Capture the cell that displays the provided text and extract its (x, y) central coordinate. 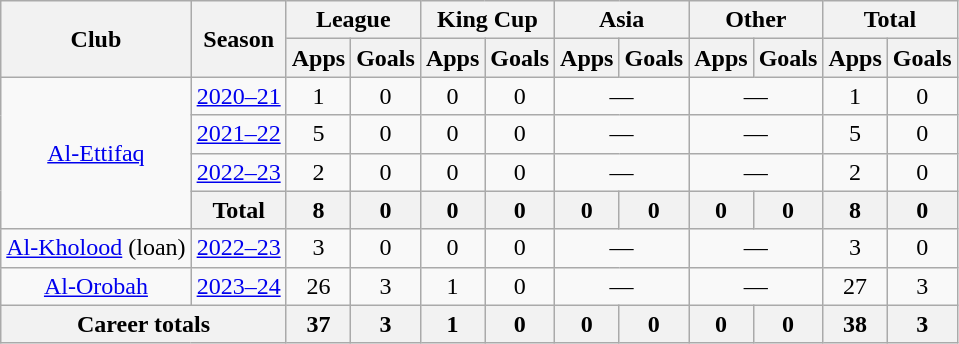
2023–24 (238, 286)
Season (238, 39)
Al-Orobah (96, 286)
Asia (622, 20)
27 (855, 286)
League (353, 20)
26 (318, 286)
Other (756, 20)
2020–21 (238, 96)
2021–22 (238, 134)
Club (96, 39)
Al-Ettifaq (96, 153)
Al-Kholood (loan) (96, 248)
Career totals (144, 324)
King Cup (487, 20)
38 (855, 324)
37 (318, 324)
